Determine the [X, Y] coordinate at the center of the cell enclosing the given text.  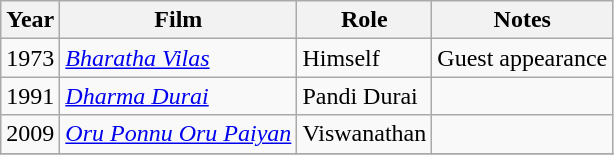
Pandi Durai [364, 96]
Dharma Durai [178, 96]
1991 [30, 96]
1973 [30, 58]
Year [30, 20]
2009 [30, 134]
Oru Ponnu Oru Paiyan [178, 134]
Himself [364, 58]
Film [178, 20]
Role [364, 20]
Guest appearance [522, 58]
Viswanathan [364, 134]
Notes [522, 20]
Bharatha Vilas [178, 58]
